Detect which cell encompasses the target text, then output its [x, y] center coordinate. 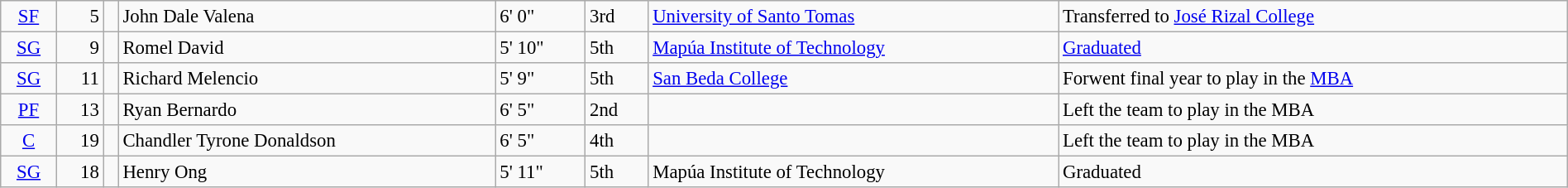
C [29, 141]
5' 11" [541, 172]
11 [79, 79]
2nd [617, 110]
PF [29, 110]
Henry Ong [307, 172]
Forwent final year to play in the MBA [1313, 79]
9 [79, 48]
Transferred to José Rizal College [1313, 17]
University of Santo Tomas [853, 17]
3rd [617, 17]
19 [79, 141]
5' 10" [541, 48]
5' 9" [541, 79]
Ryan Bernardo [307, 110]
18 [79, 172]
5 [79, 17]
John Dale Valena [307, 17]
San Beda College [853, 79]
Chandler Tyrone Donaldson [307, 141]
4th [617, 141]
SF [29, 17]
Romel David [307, 48]
6' 0" [541, 17]
13 [79, 110]
Richard Melencio [307, 79]
